Capture the cell that displays the provided text and extract its [x, y] central coordinate. 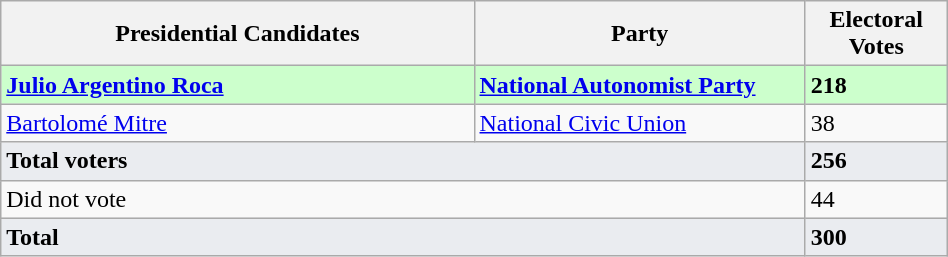
Total voters [404, 161]
218 [876, 85]
38 [876, 123]
44 [876, 199]
National Autonomist Party [640, 85]
Party [640, 34]
Did not vote [404, 199]
Presidential Candidates [238, 34]
Bartolomé Mitre [238, 123]
Total [404, 237]
Electoral Votes [876, 34]
300 [876, 237]
Julio Argentino Roca [238, 85]
256 [876, 161]
National Civic Union [640, 123]
